Search for the cell housing the specified text and yield its [X, Y] center coordinate. 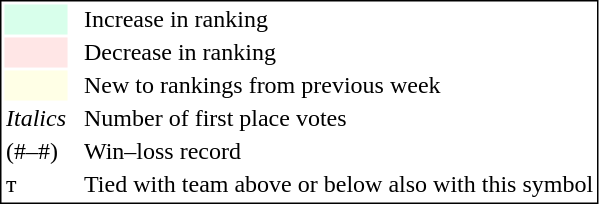
Tied with team above or below also with this symbol [338, 185]
New to rankings from previous week [338, 85]
Increase in ranking [338, 19]
Italics [36, 119]
т [36, 185]
(#–#) [36, 151]
Win–loss record [338, 151]
Decrease in ranking [338, 53]
Number of first place votes [338, 119]
